Pinpoint the cell where the given text exists, returning its (X, Y) midpoint coordinate. 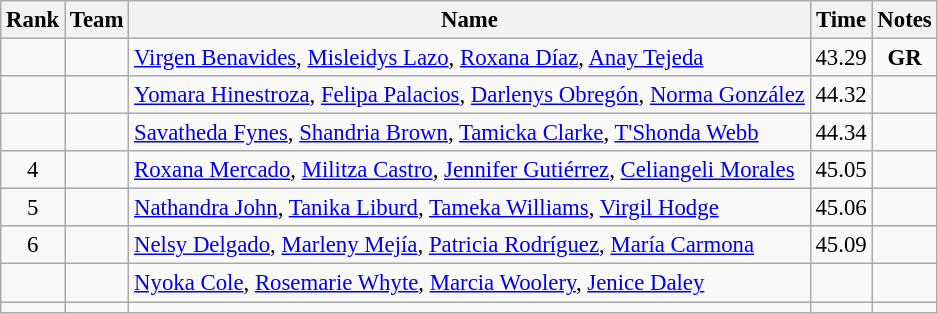
5 (33, 208)
Virgen Benavides, Misleidys Lazo, Roxana Díaz, Anay Tejeda (470, 58)
43.29 (841, 58)
Nyoka Cole, Rosemarie Whyte, Marcia Woolery, Jenice Daley (470, 283)
Rank (33, 20)
45.06 (841, 208)
44.32 (841, 95)
Roxana Mercado, Militza Castro, Jennifer Gutiérrez, Celiangeli Morales (470, 170)
Team (97, 20)
Yomara Hinestroza, Felipa Palacios, Darlenys Obregón, Norma González (470, 95)
Notes (904, 20)
45.05 (841, 170)
GR (904, 58)
Time (841, 20)
45.09 (841, 245)
Nathandra John, Tanika Liburd, Tameka Williams, Virgil Hodge (470, 208)
Nelsy Delgado, Marleny Mejía, Patricia Rodríguez, María Carmona (470, 245)
44.34 (841, 133)
4 (33, 170)
Savatheda Fynes, Shandria Brown, Tamicka Clarke, T'Shonda Webb (470, 133)
6 (33, 245)
Name (470, 20)
